Identify which cell holds the provided text, then report its [x, y] central coordinate. 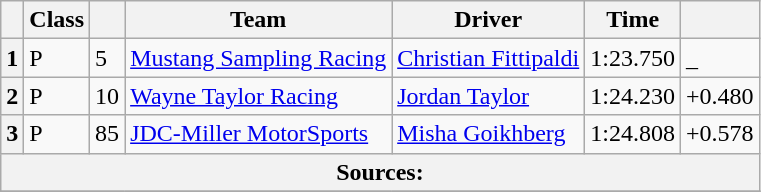
5 [108, 58]
Jordan Taylor [488, 96]
Team [258, 20]
Sources: [380, 172]
Wayne Taylor Racing [258, 96]
+0.578 [720, 134]
10 [108, 96]
1:24.808 [633, 134]
Time [633, 20]
JDC-Miller MotorSports [258, 134]
Misha Goikhberg [488, 134]
1:23.750 [633, 58]
85 [108, 134]
Christian Fittipaldi [488, 58]
Mustang Sampling Racing [258, 58]
Class [57, 20]
_ [720, 58]
+0.480 [720, 96]
1 [12, 58]
2 [12, 96]
Driver [488, 20]
3 [12, 134]
1:24.230 [633, 96]
